Return the [X, Y] coordinate for the center point of the cell that contains the specified text.  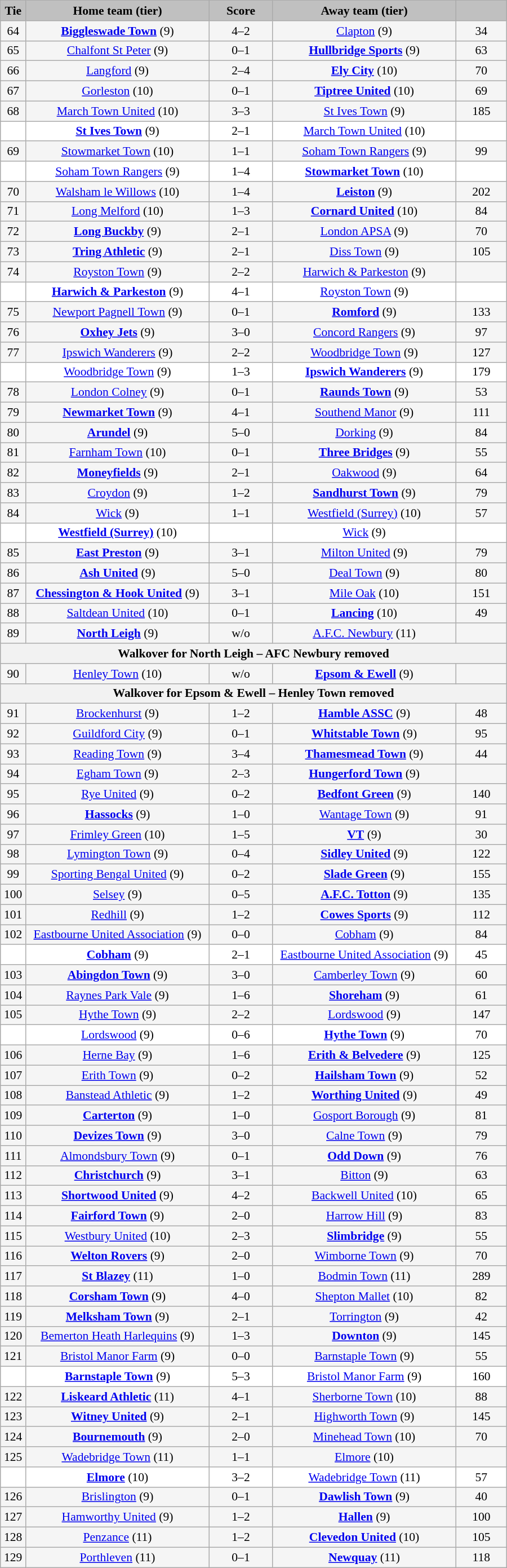
92 [14, 734]
Moneyfields (9) [118, 473]
Walsham le Willows (10) [118, 192]
Oakwood (9) [364, 473]
53 [481, 392]
Walkover for Epsom & Ewell – Henley Town removed [253, 694]
120 [14, 1336]
Hungerford Town (9) [364, 774]
179 [481, 372]
Hamble ASSC (9) [364, 714]
Tie [14, 11]
4–0 [241, 1296]
30 [481, 834]
St Blazey (11) [118, 1277]
Shoreham (9) [364, 995]
121 [14, 1357]
Gosport Borough (9) [364, 1116]
Downton (9) [364, 1336]
Banstead Athletic (9) [118, 1096]
77 [14, 352]
Dawlish Town (9) [364, 1497]
Odd Down (9) [364, 1156]
67 [14, 91]
Guildford City (9) [118, 734]
Penzance (11) [118, 1538]
Brockenhurst (9) [118, 714]
London Colney (9) [118, 392]
Ash United (9) [118, 573]
Sporting Bengal United (9) [118, 874]
52 [481, 1075]
89 [14, 634]
Bitton (9) [364, 1176]
106 [14, 1055]
Croydon (9) [118, 493]
151 [481, 593]
Lymington Town (9) [118, 854]
Fairford Town (9) [118, 1216]
Biggleswade Town (9) [118, 31]
Backwell United (10) [364, 1196]
Egham Town (9) [118, 774]
Long Buckby (9) [118, 232]
Abingdon Town (9) [118, 975]
Raynes Park Vale (9) [118, 995]
Torrington (9) [364, 1317]
0–4 [241, 854]
86 [14, 573]
Rye United (9) [118, 794]
Whitstable Town (9) [364, 734]
114 [14, 1216]
3–2 [241, 1477]
135 [481, 895]
Melksham Town (9) [118, 1317]
Tring Athletic (9) [118, 252]
Score [241, 11]
Christchurch (9) [118, 1176]
East Preston (9) [118, 553]
34 [481, 31]
Witney United (9) [118, 1417]
117 [14, 1277]
Cowes Sports (9) [364, 915]
Newmarket Town (9) [118, 413]
Bodmin Town (11) [364, 1277]
Mile Oak (10) [364, 593]
Ely City (10) [364, 71]
Chessington & Hook United (9) [118, 593]
108 [14, 1096]
71 [14, 211]
128 [14, 1538]
5–3 [241, 1377]
Hullbridge Sports (9) [364, 51]
Herne Bay (9) [118, 1055]
90 [14, 674]
116 [14, 1256]
94 [14, 774]
102 [14, 935]
155 [481, 874]
A.F.C. Totton (9) [364, 895]
Slimbridge (9) [364, 1236]
123 [14, 1417]
74 [14, 272]
Frimley Green (10) [118, 834]
Walkover for North Leigh – AFC Newbury removed [253, 653]
Hailsham Town (9) [364, 1075]
Home team (tier) [118, 11]
66 [14, 71]
Welton Rovers (9) [118, 1256]
1–5 [241, 834]
68 [14, 111]
110 [14, 1136]
289 [481, 1277]
98 [14, 854]
101 [14, 915]
Bedfont Green (9) [364, 794]
Gorleston (10) [118, 91]
Brislington (9) [118, 1497]
133 [481, 312]
75 [14, 312]
Raunds Town (9) [364, 392]
42 [481, 1317]
Romford (9) [364, 312]
185 [481, 111]
VT (9) [364, 834]
Hamworthy United (9) [118, 1517]
Long Melford (10) [118, 211]
Lancing (10) [364, 613]
Hallen (9) [364, 1517]
3–4 [241, 754]
Erith & Belvedere (9) [364, 1055]
Clapton (9) [364, 31]
Reading Town (9) [118, 754]
Porthleven (11) [118, 1557]
124 [14, 1437]
Saltdean United (10) [118, 613]
Wantage Town (9) [364, 814]
126 [14, 1497]
Redhill (9) [118, 915]
Wimborne Town (9) [364, 1256]
Chalfont St Peter (9) [118, 51]
Arundel (9) [118, 432]
140 [481, 794]
119 [14, 1317]
Almondsbury Town (9) [118, 1156]
Newport Pagnell Town (9) [118, 312]
129 [14, 1557]
Three Bridges (9) [364, 453]
202 [481, 192]
Corsham Town (9) [118, 1296]
103 [14, 975]
104 [14, 995]
Epsom & Ewell (9) [364, 674]
Diss Town (9) [364, 252]
61 [481, 995]
London APSA (9) [364, 232]
A.F.C. Newbury (11) [364, 634]
Southend Manor (9) [364, 413]
Liskeard Athletic (11) [118, 1397]
Leiston (9) [364, 192]
Milton United (9) [364, 553]
Clevedon United (10) [364, 1538]
Sandhurst Town (9) [364, 493]
40 [481, 1497]
73 [14, 252]
Away team (tier) [364, 11]
85 [14, 553]
72 [14, 232]
60 [481, 975]
Calne Town (9) [364, 1136]
109 [14, 1116]
Sherborne Town (10) [364, 1397]
Deal Town (9) [364, 573]
48 [481, 714]
Sidley United (9) [364, 854]
Dorking (9) [364, 432]
0–6 [241, 1035]
North Leigh (9) [118, 634]
Newquay (11) [364, 1557]
Oxhey Jets (9) [118, 332]
Tiptree United (10) [364, 91]
Westbury United (10) [118, 1236]
Cornard United (10) [364, 211]
2–4 [241, 71]
Hassocks (9) [118, 814]
Bemerton Heath Harlequins (9) [118, 1336]
Slade Green (9) [364, 874]
93 [14, 754]
Farnham Town (10) [118, 453]
Langford (9) [118, 71]
Harrow Hill (9) [364, 1216]
78 [14, 392]
96 [14, 814]
44 [481, 754]
160 [481, 1377]
3–3 [241, 111]
147 [481, 1015]
Worthing United (9) [364, 1096]
Henley Town (10) [118, 674]
Erith Town (9) [118, 1075]
Minehead Town (10) [364, 1437]
Devizes Town (9) [118, 1136]
Shortwood United (9) [118, 1196]
Concord Rangers (9) [364, 332]
Thamesmead Town (9) [364, 754]
113 [14, 1196]
Shepton Mallet (10) [364, 1296]
Camberley Town (9) [364, 975]
87 [14, 593]
0–5 [241, 895]
Bournemouth (9) [118, 1437]
Selsey (9) [118, 895]
Highworth Town (9) [364, 1417]
115 [14, 1236]
Carterton (9) [118, 1116]
45 [481, 955]
107 [14, 1075]
